Capture the cell that displays the provided text and extract its (X, Y) central coordinate. 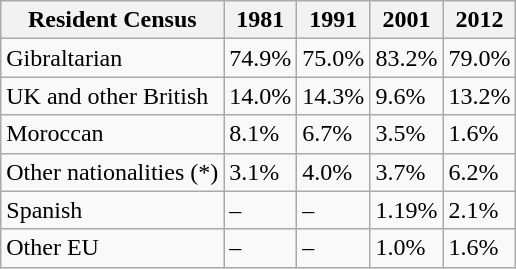
1981 (260, 20)
9.6% (406, 96)
13.2% (480, 96)
4.0% (334, 172)
3.1% (260, 172)
Other nationalities (*) (112, 172)
Gibraltarian (112, 58)
83.2% (406, 58)
75.0% (334, 58)
6.7% (334, 134)
74.9% (260, 58)
2001 (406, 20)
79.0% (480, 58)
1.19% (406, 210)
14.3% (334, 96)
Resident Census (112, 20)
14.0% (260, 96)
2012 (480, 20)
3.7% (406, 172)
3.5% (406, 134)
Moroccan (112, 134)
Other EU (112, 248)
1.0% (406, 248)
2.1% (480, 210)
Spanish (112, 210)
6.2% (480, 172)
1991 (334, 20)
UK and other British (112, 96)
8.1% (260, 134)
